Return the [X, Y] coordinate for the center point of the cell that contains the specified text.  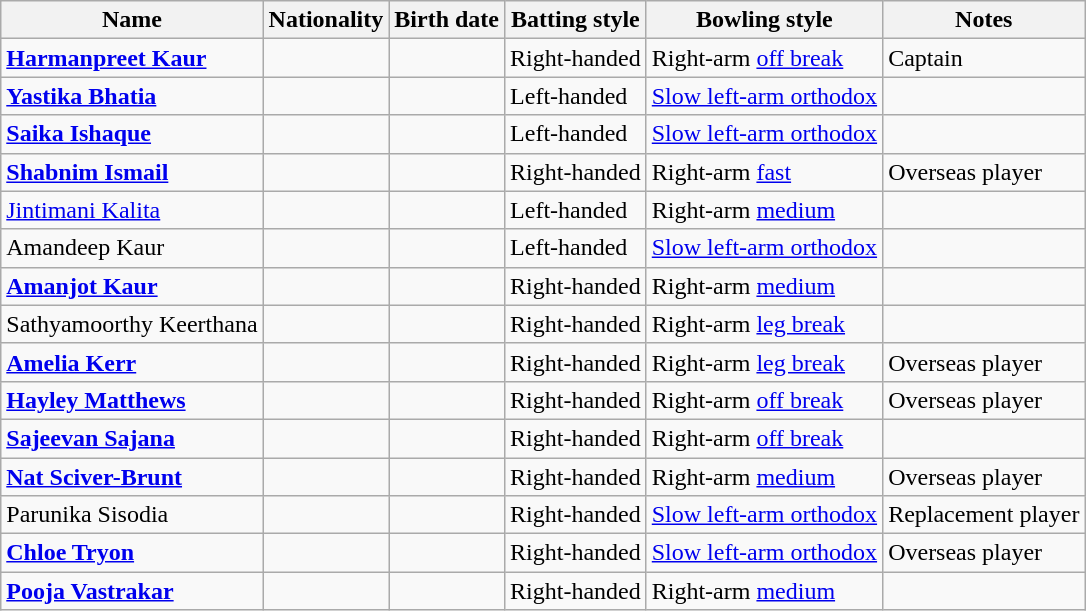
Saika Ishaque [132, 134]
Birth date [447, 20]
Nat Sciver-Brunt [132, 477]
Amanjot Kaur [132, 286]
Amelia Kerr [132, 362]
Sathyamoorthy Keerthana [132, 324]
Shabnim Ismail [132, 172]
Amandeep Kaur [132, 248]
Yastika Bhatia [132, 96]
Parunika Sisodia [132, 515]
Jintimani Kalita [132, 210]
Harmanpreet Kaur [132, 58]
Sajeevan Sajana [132, 438]
Hayley Matthews [132, 400]
Replacement player [984, 515]
Right-arm fast [764, 172]
Batting style [576, 20]
Pooja Vastrakar [132, 591]
Bowling style [764, 20]
Captain [984, 58]
Chloe Tryon [132, 553]
Notes [984, 20]
Name [132, 20]
Nationality [326, 20]
